For the text-containing cell, return its midpoint in (x, y) coordinate format. 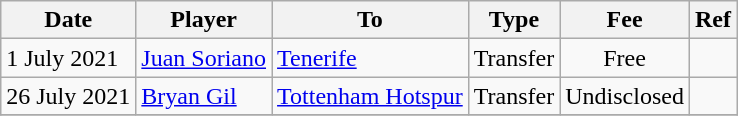
26 July 2021 (68, 96)
Tenerife (370, 58)
Fee (625, 20)
Date (68, 20)
Ref (712, 20)
Bryan Gil (204, 96)
Type (514, 20)
Tottenham Hotspur (370, 96)
Player (204, 20)
Free (625, 58)
To (370, 20)
Undisclosed (625, 96)
1 July 2021 (68, 58)
Juan Soriano (204, 58)
